From the cell containing the given text, extract its center point as [x, y] coordinate. 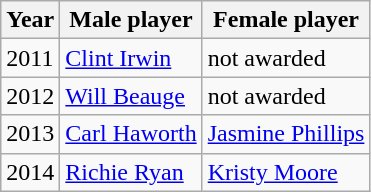
Year [30, 20]
Will Beauge [131, 96]
2011 [30, 58]
Richie Ryan [131, 172]
Clint Irwin [131, 58]
2012 [30, 96]
Female player [286, 20]
2014 [30, 172]
Carl Haworth [131, 134]
Jasmine Phillips [286, 134]
Male player [131, 20]
Kristy Moore [286, 172]
2013 [30, 134]
